Find where the given text appears and provide that cell's center as (X, Y) coordinate. 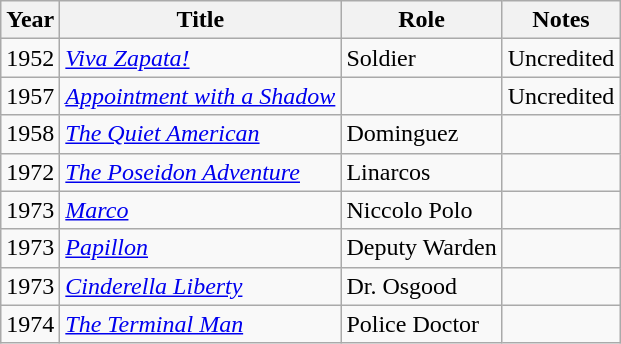
Papillon (200, 248)
The Poseidon Adventure (200, 172)
Deputy Warden (422, 248)
1958 (30, 134)
The Terminal Man (200, 324)
Police Doctor (422, 324)
1974 (30, 324)
Niccolo Polo (422, 210)
Title (200, 20)
Linarcos (422, 172)
Dr. Osgood (422, 286)
1952 (30, 58)
Role (422, 20)
Soldier (422, 58)
Marco (200, 210)
Year (30, 20)
The Quiet American (200, 134)
Cinderella Liberty (200, 286)
Viva Zapata! (200, 58)
Appointment with a Shadow (200, 96)
1972 (30, 172)
Notes (561, 20)
1957 (30, 96)
Dominguez (422, 134)
